Search for the cell housing the specified text and yield its [x, y] center coordinate. 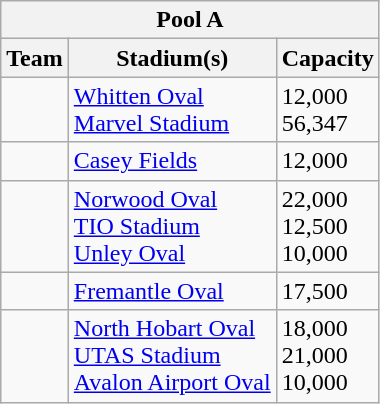
12,000 [328, 161]
17,500 [328, 291]
Stadium(s) [172, 58]
Norwood OvalTIO StadiumUnley Oval [172, 226]
North Hobart OvalUTAS StadiumAvalon Airport Oval [172, 356]
22,00012,50010,000 [328, 226]
12,00056,347 [328, 110]
18,00021,00010,000 [328, 356]
Fremantle Oval [172, 291]
Whitten OvalMarvel Stadium [172, 110]
Team [35, 58]
Pool A [190, 20]
Capacity [328, 58]
Casey Fields [172, 161]
